Return the [x, y] coordinate for the center point of the cell that contains the specified text.  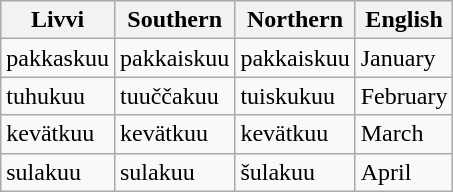
February [404, 96]
Southern [174, 20]
tuiskukuu [295, 96]
March [404, 134]
January [404, 58]
Northern [295, 20]
English [404, 20]
pakkaskuu [58, 58]
tuuččakuu [174, 96]
Livvi [58, 20]
šulakuu [295, 172]
April [404, 172]
tuhukuu [58, 96]
